Return the [X, Y] coordinate for the center point of the cell that contains the specified text.  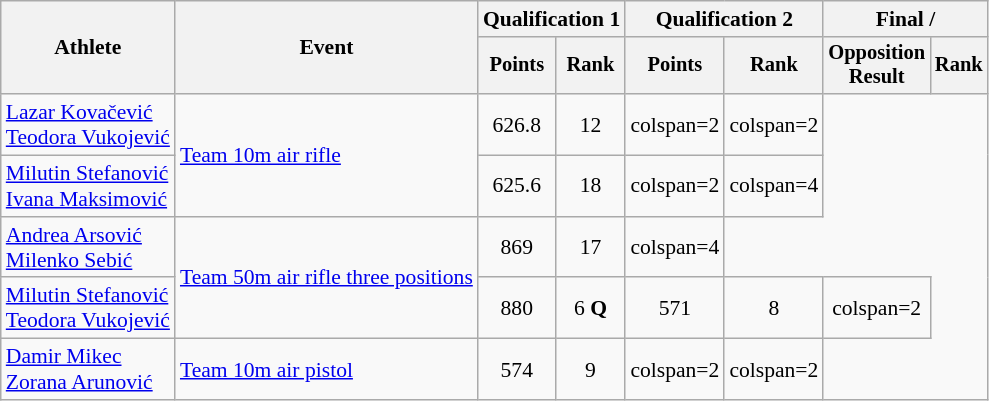
880 [517, 308]
OppositionResult [876, 66]
Lazar KovačevićTeodora Vukojević [88, 124]
625.6 [517, 186]
17 [591, 248]
Athlete [88, 48]
Qualification 2 [724, 19]
869 [517, 248]
8 [774, 308]
Event [326, 48]
Team 50m air rifle three positions [326, 278]
574 [517, 370]
12 [591, 124]
Qualification 1 [552, 19]
Final / [905, 19]
Team 10m air pistol [326, 370]
18 [591, 186]
6 Q [591, 308]
Milutin StefanovićTeodora Vukojević [88, 308]
626.8 [517, 124]
Team 10m air rifle [326, 155]
9 [591, 370]
571 [674, 308]
Milutin StefanovićIvana Maksimović [88, 186]
Damir MikecZorana Arunović [88, 370]
Andrea ArsovićMilenko Sebić [88, 248]
